Detect which cell encompasses the target text, then output its [x, y] center coordinate. 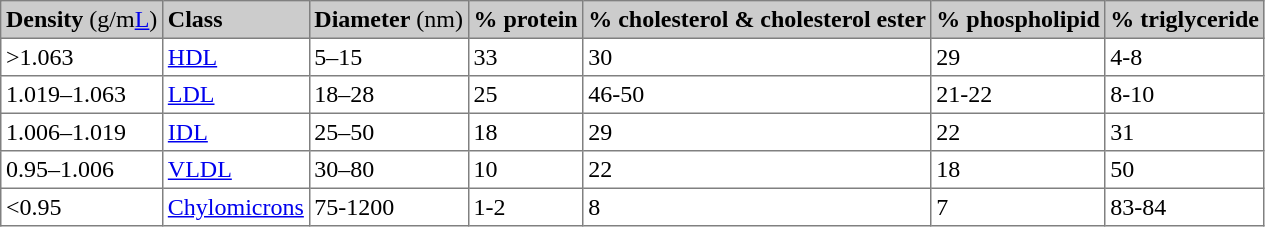
8-10 [1184, 95]
Density (g/mL) [82, 20]
10 [526, 170]
25–50 [388, 132]
7 [1018, 207]
% protein [526, 20]
1.019–1.063 [82, 95]
46-50 [757, 95]
50 [1184, 170]
30–80 [388, 170]
83-84 [1184, 207]
LDL [236, 95]
30 [757, 57]
1-2 [526, 207]
% triglyceride [1184, 20]
Class [236, 20]
31 [1184, 132]
Chylomicrons [236, 207]
18–28 [388, 95]
% cholesterol & cholesterol ester [757, 20]
1.006–1.019 [82, 132]
75-1200 [388, 207]
21-22 [1018, 95]
8 [757, 207]
25 [526, 95]
5–15 [388, 57]
Diameter (nm) [388, 20]
% phospholipid [1018, 20]
VLDL [236, 170]
<0.95 [82, 207]
4-8 [1184, 57]
IDL [236, 132]
>1.063 [82, 57]
0.95–1.006 [82, 170]
33 [526, 57]
HDL [236, 57]
